Determine the (X, Y) coordinate at the center of the cell enclosing the given text.  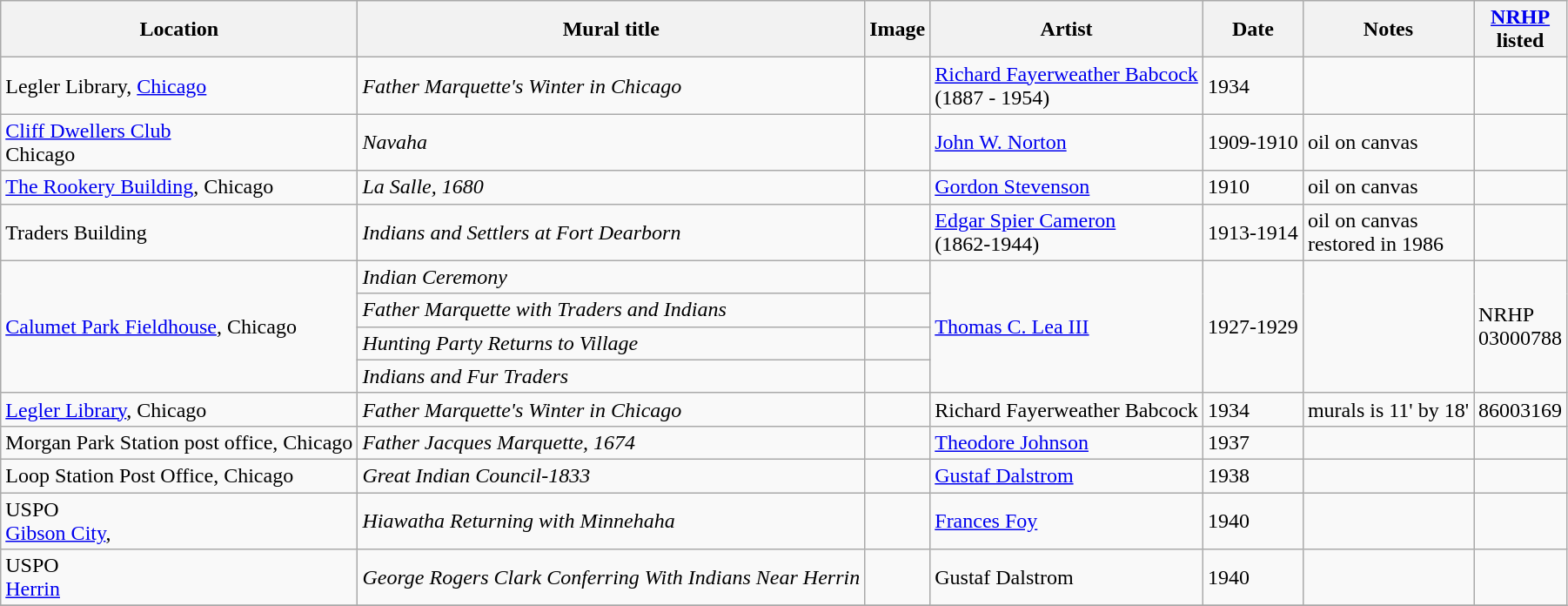
Theodore Johnson (1067, 442)
La Salle, 1680 (611, 187)
Richard Fayerweather Babcock (1067, 409)
Location (179, 30)
USPOGibson City, (179, 521)
John W. Norton (1067, 143)
1927-1929 (1253, 327)
Indians and Fur Traders (611, 376)
Image (898, 30)
Indian Ceremony (611, 277)
Calumet Park Fieldhouse, Chicago (179, 327)
Navaha (611, 143)
Father Jacques Marquette, 1674 (611, 442)
Morgan Park Station post office, Chicago (179, 442)
1909-1910 (1253, 143)
Loop Station Post Office, Chicago (179, 475)
1913-1914 (1253, 232)
1938 (1253, 475)
1937 (1253, 442)
Edgar Spier Cameron(1862-1944) (1067, 232)
Hunting Party Returns to Village (611, 343)
Gordon Stevenson (1067, 187)
Hiawatha Returning with Minnehaha (611, 521)
Cliff Dwellers Club Chicago (179, 143)
Mural title (611, 30)
USPOHerrin (179, 578)
Great Indian Council-1833 (611, 475)
oil on canvasrestored in 1986 (1388, 232)
86003169 (1521, 409)
Frances Foy (1067, 521)
Date (1253, 30)
Artist (1067, 30)
Traders Building (179, 232)
George Rogers Clark Conferring With Indians Near Herrin (611, 578)
murals is 11' by 18' (1388, 409)
Thomas C. Lea III (1067, 327)
NRHP03000788 (1521, 327)
1910 (1253, 187)
Indians and Settlers at Fort Dearborn (611, 232)
The Rookery Building, Chicago (179, 187)
NRHPlisted (1521, 30)
Notes (1388, 30)
Richard Fayerweather Babcock(1887 - 1954) (1067, 85)
Father Marquette with Traders and Indians (611, 310)
